Determine the (x, y) coordinate at the center of the cell enclosing the given text.  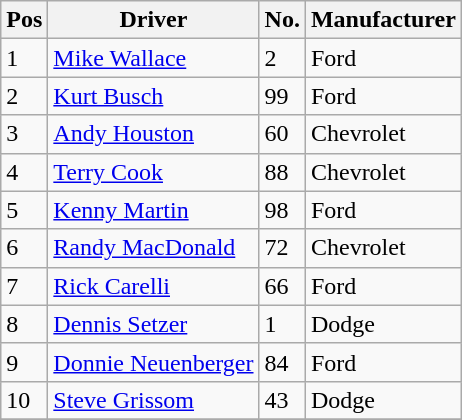
8 (24, 324)
60 (282, 134)
5 (24, 210)
No. (282, 20)
Kurt Busch (154, 96)
10 (24, 400)
Steve Grissom (154, 400)
Mike Wallace (154, 58)
98 (282, 210)
4 (24, 172)
84 (282, 362)
Rick Carelli (154, 286)
Terry Cook (154, 172)
Manufacturer (383, 20)
Donnie Neuenberger (154, 362)
Dennis Setzer (154, 324)
Driver (154, 20)
72 (282, 248)
99 (282, 96)
6 (24, 248)
Andy Houston (154, 134)
7 (24, 286)
88 (282, 172)
3 (24, 134)
Kenny Martin (154, 210)
9 (24, 362)
66 (282, 286)
Pos (24, 20)
43 (282, 400)
Randy MacDonald (154, 248)
